For the text-containing cell, return its midpoint in [x, y] coordinate format. 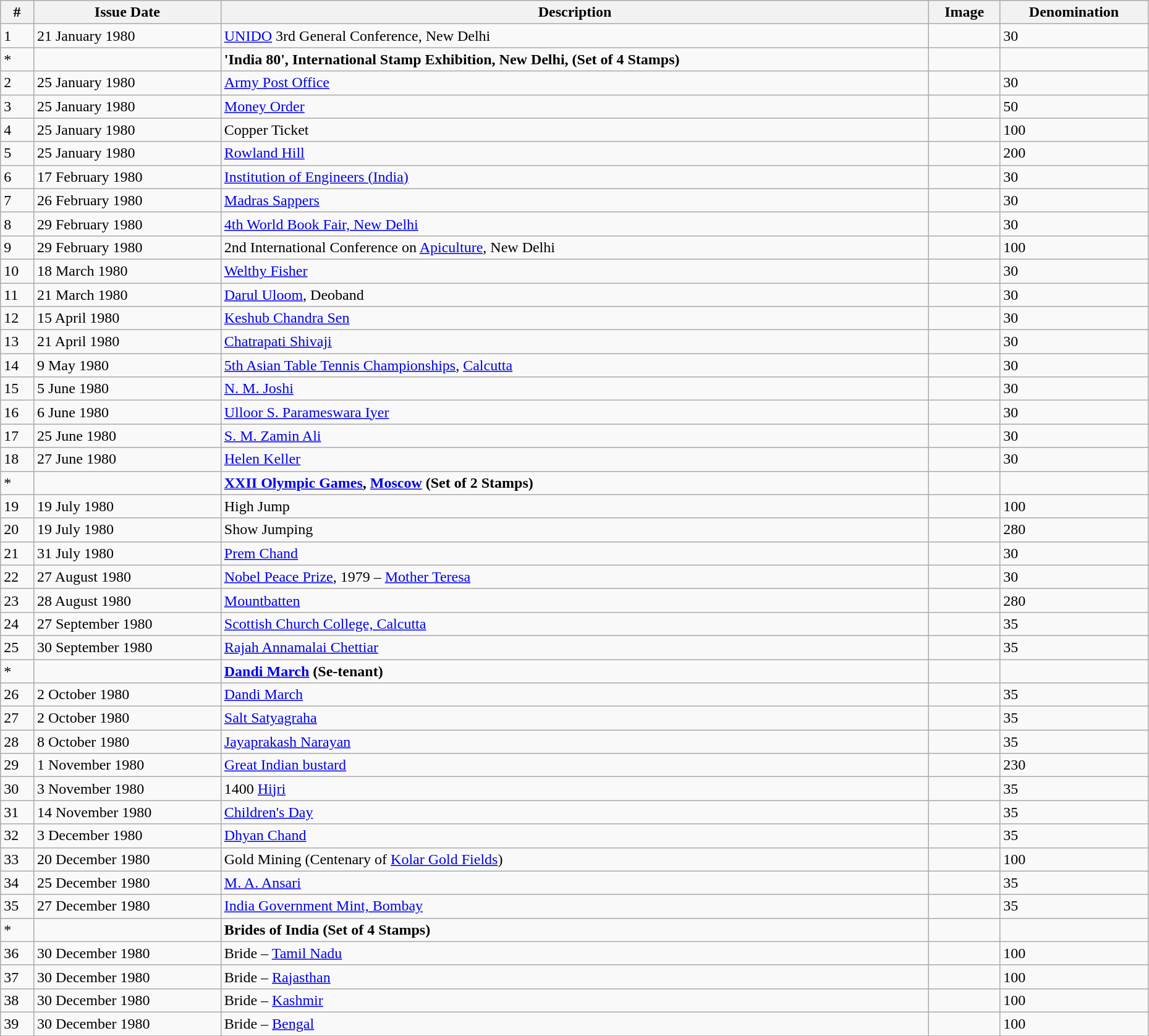
Bride – Bengal [575, 1024]
28 August 1980 [127, 600]
Madras Sappers [575, 200]
Great Indian bustard [575, 765]
17 [17, 436]
Welthy Fisher [575, 271]
Brides of India (Set of 4 Stamps) [575, 930]
# [17, 12]
10 [17, 271]
Ulloor S. Parameswara Iyer [575, 412]
27 December 1980 [127, 906]
14 November 1980 [127, 812]
Institution of Engineers (India) [575, 177]
12 [17, 318]
20 December 1980 [127, 859]
11 [17, 295]
Description [575, 12]
High Jump [575, 506]
14 [17, 365]
26 February 1980 [127, 200]
7 [17, 200]
21 March 1980 [127, 295]
Bride – Tamil Nadu [575, 953]
India Government Mint, Bombay [575, 906]
Jayaprakash Narayan [575, 742]
18 March 1980 [127, 271]
XXII Olympic Games, Moscow (Set of 2 Stamps) [575, 483]
UNIDO 3rd General Conference, New Delhi [575, 36]
4 [17, 130]
Image [964, 12]
Children's Day [575, 812]
15 [17, 389]
31 July 1980 [127, 553]
4th World Book Fair, New Delhi [575, 224]
19 [17, 506]
Gold Mining (Centenary of Kolar Gold Fields) [575, 859]
1 [17, 36]
Issue Date [127, 12]
15 April 1980 [127, 318]
28 [17, 742]
26 [17, 695]
27 [17, 718]
23 [17, 600]
3 [17, 106]
Rajah Annamalai Chettiar [575, 647]
34 [17, 883]
21 [17, 553]
8 October 1980 [127, 742]
2nd International Conference on Apiculture, New Delhi [575, 247]
Show Jumping [575, 530]
25 [17, 647]
Army Post Office [575, 83]
5th Asian Table Tennis Championships, Calcutta [575, 365]
37 [17, 977]
Money Order [575, 106]
3 December 1980 [127, 836]
230 [1074, 765]
Darul Uloom, Deoband [575, 295]
20 [17, 530]
17 February 1980 [127, 177]
21 January 1980 [127, 36]
Nobel Peace Prize, 1979 – Mother Teresa [575, 577]
1 November 1980 [127, 765]
33 [17, 859]
200 [1074, 153]
36 [17, 953]
25 December 1980 [127, 883]
8 [17, 224]
9 [17, 247]
Salt Satyagraha [575, 718]
25 June 1980 [127, 436]
Scottish Church College, Calcutta [575, 624]
Prem Chand [575, 553]
5 June 1980 [127, 389]
N. M. Joshi [575, 389]
Helen Keller [575, 459]
Bride – Kashmir [575, 1000]
27 September 1980 [127, 624]
6 [17, 177]
22 [17, 577]
2 [17, 83]
39 [17, 1024]
Chatrapati Shivaji [575, 342]
'India 80', International Stamp Exhibition, New Delhi, (Set of 4 Stamps) [575, 59]
32 [17, 836]
Keshub Chandra Sen [575, 318]
Rowland Hill [575, 153]
Copper Ticket [575, 130]
Dandi March [575, 695]
31 [17, 812]
1400 Hijri [575, 789]
38 [17, 1000]
M. A. Ansari [575, 883]
13 [17, 342]
27 June 1980 [127, 459]
9 May 1980 [127, 365]
S. M. Zamin Ali [575, 436]
18 [17, 459]
16 [17, 412]
5 [17, 153]
50 [1074, 106]
Bride – Rajasthan [575, 977]
27 August 1980 [127, 577]
29 [17, 765]
24 [17, 624]
Denomination [1074, 12]
Dhyan Chand [575, 836]
30 September 1980 [127, 647]
21 April 1980 [127, 342]
Mountbatten [575, 600]
3 November 1980 [127, 789]
6 June 1980 [127, 412]
Dandi March (Se-tenant) [575, 671]
